Determine the (x, y) coordinate at the center of the cell enclosing the given text.  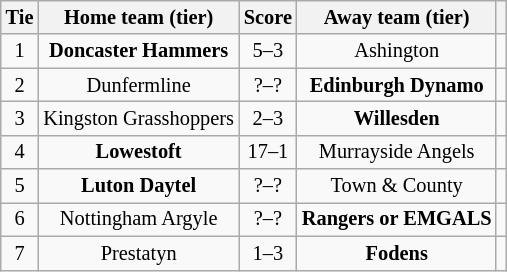
7 (20, 253)
Prestatyn (138, 253)
5–3 (268, 51)
Score (268, 17)
Town & County (397, 186)
Lowestoft (138, 152)
17–1 (268, 152)
Doncaster Hammers (138, 51)
2 (20, 85)
Ashington (397, 51)
Murrayside Angels (397, 152)
1 (20, 51)
5 (20, 186)
Kingston Grasshoppers (138, 118)
Rangers or EMGALS (397, 219)
Nottingham Argyle (138, 219)
Willesden (397, 118)
Home team (tier) (138, 17)
4 (20, 152)
Fodens (397, 253)
2–3 (268, 118)
Tie (20, 17)
6 (20, 219)
Edinburgh Dynamo (397, 85)
3 (20, 118)
Away team (tier) (397, 17)
Luton Daytel (138, 186)
Dunfermline (138, 85)
1–3 (268, 253)
